Capture the cell that displays the provided text and extract its [X, Y] central coordinate. 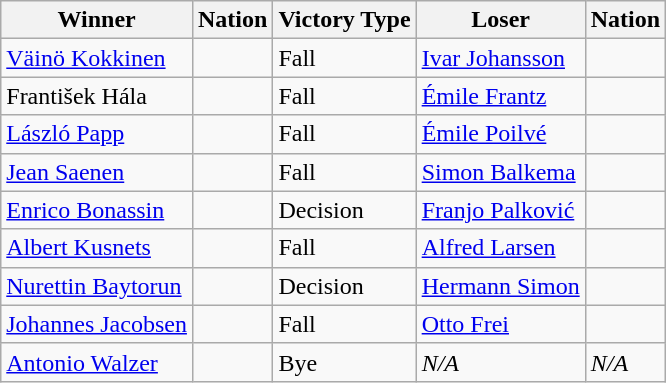
Nurettin Baytorun [97, 286]
Alfred Larsen [500, 248]
Enrico Bonassin [97, 210]
László Papp [97, 134]
Winner [97, 20]
Jean Saenen [97, 172]
Loser [500, 20]
Antonio Walzer [97, 362]
Simon Balkema [500, 172]
Franjo Palković [500, 210]
Émile Poilvé [500, 134]
Otto Frei [500, 324]
Johannes Jacobsen [97, 324]
Albert Kusnets [97, 248]
Victory Type [344, 20]
Émile Frantz [500, 96]
Väinö Kokkinen [97, 58]
Ivar Johansson [500, 58]
František Hála [97, 96]
Bye [344, 362]
Hermann Simon [500, 286]
